From the cell containing the given text, extract its center point as [X, Y] coordinate. 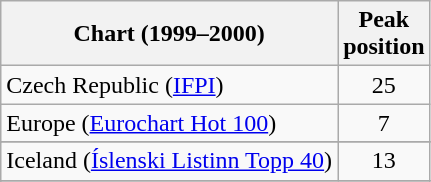
Peakposition [384, 34]
Czech Republic (IFPI) [170, 85]
Iceland (Íslenski Listinn Topp 40) [170, 161]
Chart (1999–2000) [170, 34]
Europe (Eurochart Hot 100) [170, 123]
13 [384, 161]
7 [384, 123]
25 [384, 85]
